Output the (X, Y) coordinate of the center of the cell containing the given text.  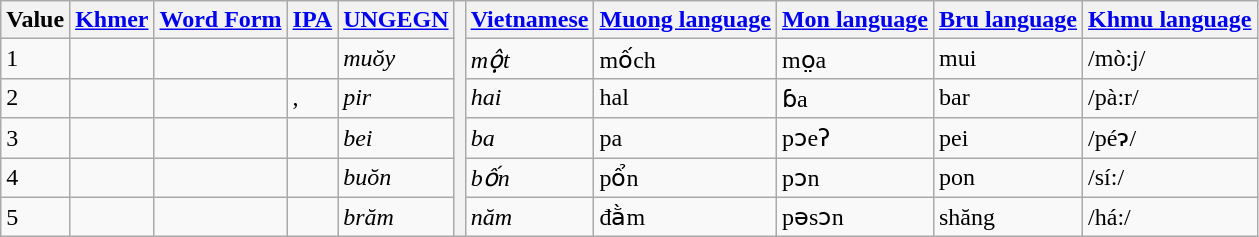
Khmu language (1170, 20)
, (312, 98)
Bru language (1008, 20)
UNGEGN (396, 20)
/mò:j/ (1170, 59)
pổn (685, 178)
/sí:/ (1170, 178)
shăng (1008, 217)
pɔn (854, 178)
buŏn (396, 178)
bốn (530, 178)
Vietnamese (530, 20)
4 (36, 178)
ba (530, 138)
pəsɔn (854, 217)
/pà:r/ (1170, 98)
2 (36, 98)
pei (1008, 138)
muŏy (396, 59)
mốch (685, 59)
đằm (685, 217)
Word Form (220, 20)
5 (36, 217)
pir (396, 98)
bar (1008, 98)
pa (685, 138)
/há:/ (1170, 217)
/péɂ/ (1170, 138)
mo̤a (854, 59)
Muong language (685, 20)
pɔeʔ (854, 138)
hai (530, 98)
IPA (312, 20)
brăm (396, 217)
pon (1008, 178)
Value (36, 20)
1 (36, 59)
mui (1008, 59)
năm (530, 217)
ɓa (854, 98)
Mon language (854, 20)
Khmer (112, 20)
hal (685, 98)
một (530, 59)
3 (36, 138)
bei (396, 138)
